Find where the given text appears and provide that cell's center as [x, y] coordinate. 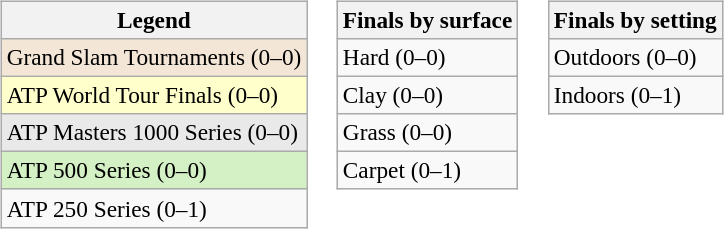
Grand Slam Tournaments (0–0) [154, 57]
Outdoors (0–0) [635, 57]
Hard (0–0) [427, 57]
Finals by surface [427, 20]
Grass (0–0) [427, 133]
Indoors (0–1) [635, 95]
Carpet (0–1) [427, 171]
ATP 500 Series (0–0) [154, 171]
ATP 250 Series (0–1) [154, 208]
ATP Masters 1000 Series (0–0) [154, 133]
Finals by setting [635, 20]
Legend [154, 20]
ATP World Tour Finals (0–0) [154, 95]
Clay (0–0) [427, 95]
